Return [X, Y] of the center of cell containing provided text 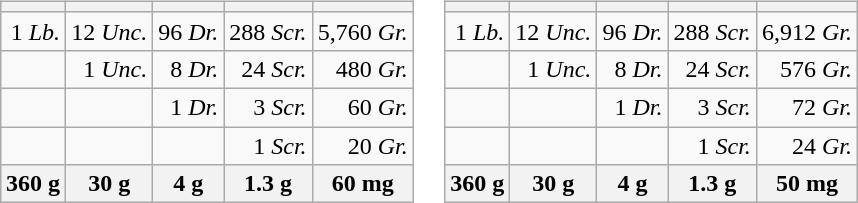
60 Gr. [362, 107]
72 Gr. [806, 107]
50 mg [806, 184]
20 Gr. [362, 145]
576 Gr. [806, 69]
6,912 Gr. [806, 31]
60 mg [362, 184]
5,760 Gr. [362, 31]
480 Gr. [362, 69]
24 Gr. [806, 145]
